Pinpoint the cell where the given text exists, returning its (X, Y) midpoint coordinate. 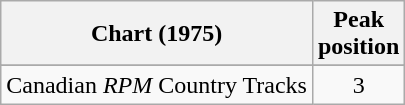
3 (358, 85)
Chart (1975) (157, 34)
Peakposition (358, 34)
Canadian RPM Country Tracks (157, 85)
